For the text-containing cell, return its midpoint in [x, y] coordinate format. 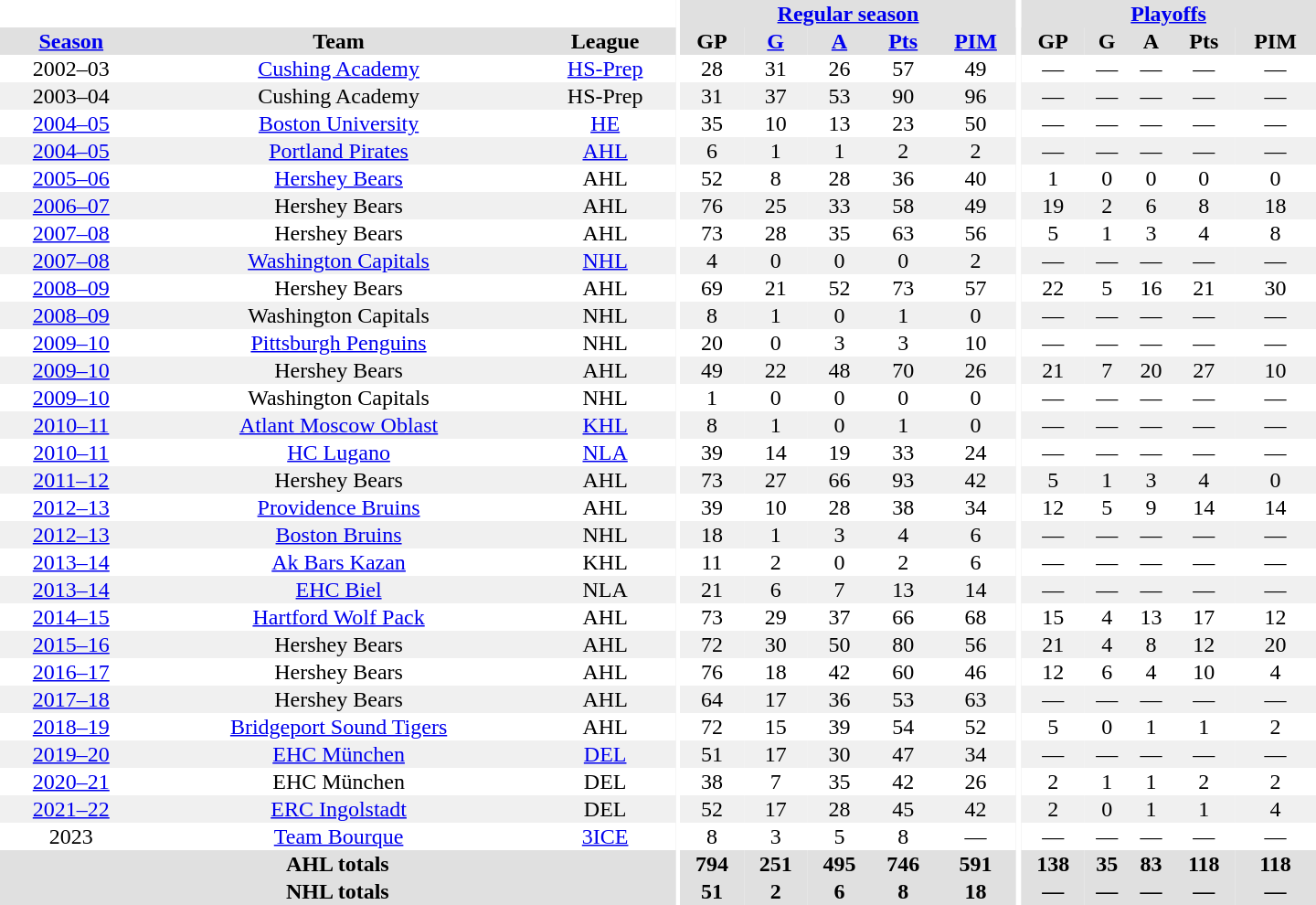
40 [976, 178]
54 [903, 727]
70 [903, 370]
2019–20 [71, 754]
Boston University [339, 123]
2006–07 [71, 206]
Portland Pirates [339, 151]
25 [776, 206]
Team Bourque [339, 836]
24 [976, 452]
80 [903, 644]
794 [712, 864]
68 [976, 617]
2002–03 [71, 69]
2017–18 [71, 699]
Team [339, 41]
Pittsburgh Penguins [339, 343]
League [605, 41]
Providence Bruins [339, 507]
495 [840, 864]
HE [605, 123]
591 [976, 864]
58 [903, 206]
Hartford Wolf Pack [339, 617]
138 [1053, 864]
Season [71, 41]
Ak Bars Kazan [339, 562]
2020–21 [71, 782]
Atlant Moscow Oblast [339, 425]
Playoffs [1168, 14]
2003–04 [71, 96]
29 [776, 617]
2005–06 [71, 178]
23 [903, 123]
46 [976, 672]
2014–15 [71, 617]
2016–17 [71, 672]
Boston Bruins [339, 535]
90 [903, 96]
EHC Biel [339, 590]
45 [903, 809]
9 [1151, 507]
16 [1151, 288]
47 [903, 754]
11 [712, 562]
96 [976, 96]
ERC Ingolstadt [339, 809]
83 [1151, 864]
3ICE [605, 836]
2023 [71, 836]
Bridgeport Sound Tigers [339, 727]
2011–12 [71, 480]
69 [712, 288]
AHL totals [338, 864]
NHL totals [338, 891]
2018–19 [71, 727]
2015–16 [71, 644]
93 [903, 480]
60 [903, 672]
Regular season [848, 14]
2021–22 [71, 809]
HC Lugano [339, 452]
251 [776, 864]
64 [712, 699]
48 [840, 370]
746 [903, 864]
